For the text-containing cell, return its midpoint in [X, Y] coordinate format. 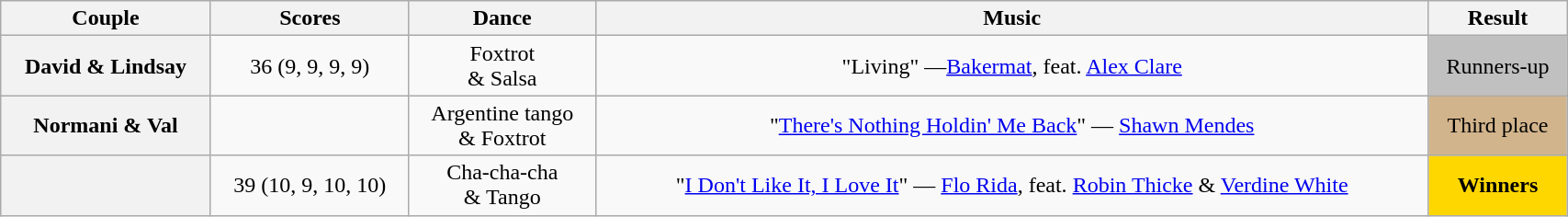
Result [1497, 18]
Music [1012, 18]
David & Lindsay [107, 66]
39 (10, 9, 10, 10) [310, 186]
Runners-up [1497, 66]
Normani & Val [107, 125]
Foxtrot& Salsa [502, 66]
"Living" —Bakermat, feat. Alex Clare [1012, 66]
"I Don't Like It, I Love It" — Flo Rida, feat. Robin Thicke & Verdine White [1012, 186]
36 (9, 9, 9, 9) [310, 66]
Scores [310, 18]
Cha-cha-cha& Tango [502, 186]
Argentine tango& Foxtrot [502, 125]
Dance [502, 18]
Third place [1497, 125]
Winners [1497, 186]
"There's Nothing Holdin' Me Back" — Shawn Mendes [1012, 125]
Couple [107, 18]
